Return (x, y) of the center of cell containing provided text 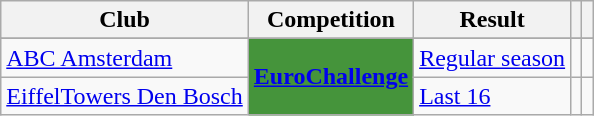
EiffelTowers Den Bosch (125, 96)
Competition (330, 20)
EuroChallenge (330, 77)
ABC Amsterdam (125, 58)
Club (125, 20)
Regular season (492, 58)
Last 16 (492, 96)
Result (492, 20)
